Scan for the cell matching the given text and deliver its [x, y] coordinate at center. 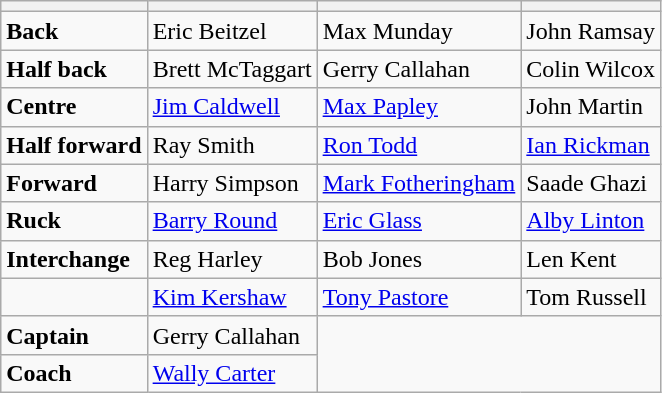
Tony Pastore [419, 297]
Forward [74, 183]
Bob Jones [419, 259]
Colin Wilcox [591, 69]
Ian Rickman [591, 145]
Jim Caldwell [232, 107]
Half forward [74, 145]
John Ramsay [591, 31]
Eric Glass [419, 221]
Half back [74, 69]
Harry Simpson [232, 183]
Saade Ghazi [591, 183]
Centre [74, 107]
Max Papley [419, 107]
Barry Round [232, 221]
Eric Beitzel [232, 31]
Len Kent [591, 259]
Ron Todd [419, 145]
Ruck [74, 221]
Coach [74, 373]
Reg Harley [232, 259]
Kim Kershaw [232, 297]
Brett McTaggart [232, 69]
Max Munday [419, 31]
Interchange [74, 259]
Ray Smith [232, 145]
John Martin [591, 107]
Back [74, 31]
Mark Fotheringham [419, 183]
Tom Russell [591, 297]
Alby Linton [591, 221]
Wally Carter [232, 373]
Captain [74, 335]
